Return [x, y] of the center of cell containing provided text 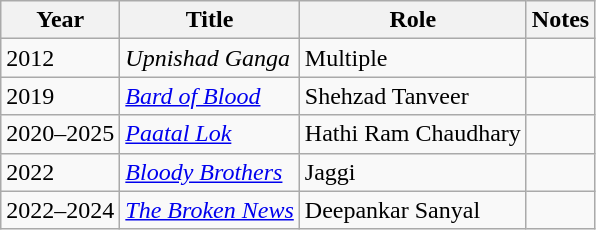
Deepankar Sanyal [412, 210]
Bard of Blood [210, 96]
2012 [60, 58]
2019 [60, 96]
Title [210, 20]
2020–2025 [60, 134]
Jaggi [412, 172]
Multiple [412, 58]
The Broken News [210, 210]
Shehzad Tanveer [412, 96]
Year [60, 20]
Hathi Ram Chaudhary [412, 134]
Bloody Brothers [210, 172]
2022 [60, 172]
Paatal Lok [210, 134]
2022–2024 [60, 210]
Role [412, 20]
Notes [560, 20]
Upnishad Ganga [210, 58]
